Return (X, Y) of the center of cell containing provided text 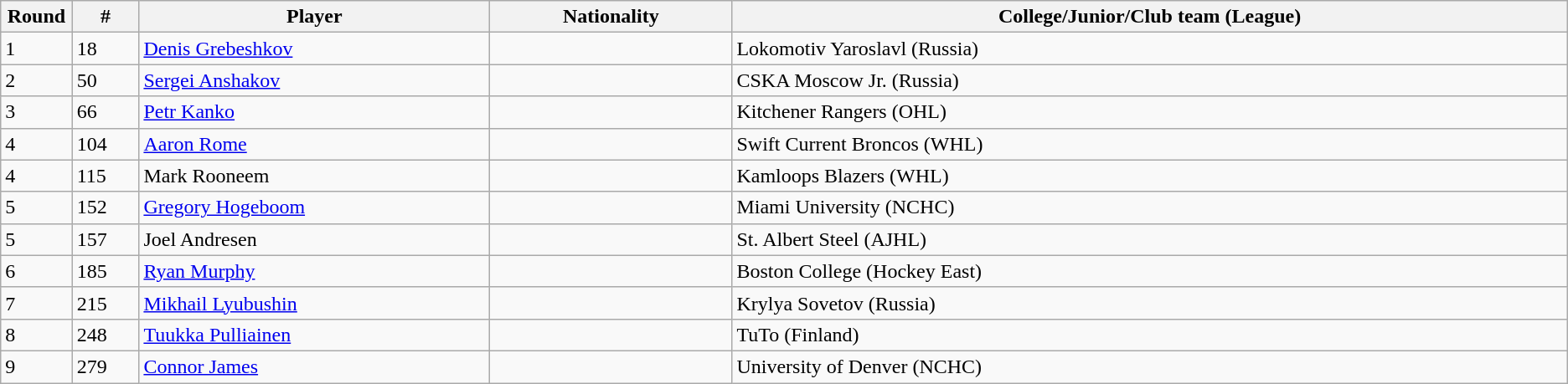
248 (106, 335)
3 (37, 112)
2 (37, 80)
Denis Grebeshkov (315, 49)
Ryan Murphy (315, 271)
Joel Andresen (315, 239)
Miami University (NCHC) (1149, 207)
Gregory Hogeboom (315, 207)
TuTo (Finland) (1149, 335)
# (106, 17)
Aaron Rome (315, 144)
Swift Current Broncos (WHL) (1149, 144)
215 (106, 303)
Kamloops Blazers (WHL) (1149, 176)
Round (37, 17)
115 (106, 176)
8 (37, 335)
Nationality (611, 17)
7 (37, 303)
50 (106, 80)
157 (106, 239)
18 (106, 49)
Tuukka Pulliainen (315, 335)
Boston College (Hockey East) (1149, 271)
Krylya Sovetov (Russia) (1149, 303)
Sergei Anshakov (315, 80)
College/Junior/Club team (League) (1149, 17)
CSKA Moscow Jr. (Russia) (1149, 80)
St. Albert Steel (AJHL) (1149, 239)
66 (106, 112)
279 (106, 366)
9 (37, 366)
Kitchener Rangers (OHL) (1149, 112)
104 (106, 144)
1 (37, 49)
University of Denver (NCHC) (1149, 366)
Connor James (315, 366)
185 (106, 271)
Petr Kanko (315, 112)
Player (315, 17)
152 (106, 207)
Lokomotiv Yaroslavl (Russia) (1149, 49)
Mark Rooneem (315, 176)
Mikhail Lyubushin (315, 303)
6 (37, 271)
